Determine the [x, y] coordinate at the center of the cell enclosing the given text.  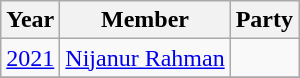
Year [30, 20]
Member [145, 20]
Nijanur Rahman [145, 58]
2021 [30, 58]
Party [264, 20]
